Locate the cell with the specified text and output its [X, Y] center coordinate. 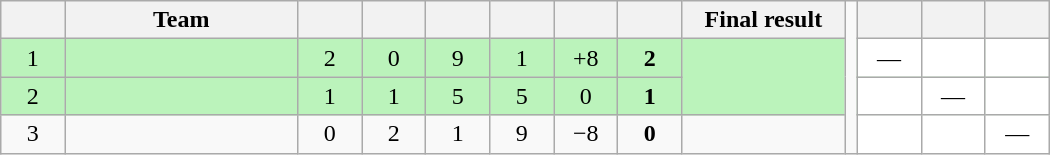
−8 [586, 134]
Team [182, 20]
+8 [586, 58]
3 [33, 134]
Final result [764, 20]
